Locate the cell with the specified text and output its (x, y) center coordinate. 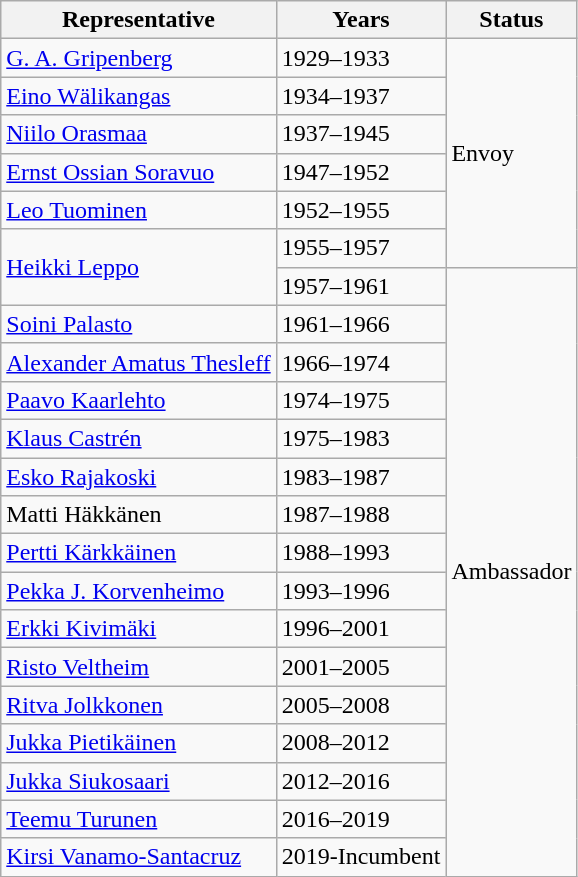
1934–1937 (361, 96)
Risto Veltheim (138, 667)
Pertti Kärkkäinen (138, 553)
1974–1975 (361, 400)
Envoy (512, 153)
1987–1988 (361, 515)
1988–1993 (361, 553)
Pekka J. Korvenheimo (138, 591)
Klaus Castrén (138, 438)
1993–1996 (361, 591)
Kirsi Vanamo-Santacruz (138, 857)
Alexander Amatus Thesleff (138, 362)
2016–2019 (361, 819)
1957–1961 (361, 286)
1983–1987 (361, 477)
Eino Wälikangas (138, 96)
Erkki Kivimäki (138, 629)
Jukka Pietikäinen (138, 743)
2019-Incumbent (361, 857)
Paavo Kaarlehto (138, 400)
Status (512, 20)
Matti Häkkänen (138, 515)
1975–1983 (361, 438)
Jukka Siukosaari (138, 781)
Ernst Ossian Soravuo (138, 172)
Leo Tuominen (138, 210)
2008–2012 (361, 743)
Years (361, 20)
1955–1957 (361, 248)
1947–1952 (361, 172)
Esko Rajakoski (138, 477)
1929–1933 (361, 58)
1952–1955 (361, 210)
Ritva Jolkkonen (138, 705)
2001–2005 (361, 667)
1961–1966 (361, 324)
1996–2001 (361, 629)
G. A. Gripenberg (138, 58)
Representative (138, 20)
2012–2016 (361, 781)
Ambassador (512, 572)
Niilo Orasmaa (138, 134)
1966–1974 (361, 362)
Teemu Turunen (138, 819)
Heikki Leppo (138, 267)
Soini Palasto (138, 324)
1937–1945 (361, 134)
2005–2008 (361, 705)
